Pinpoint the cell where the given text exists, returning its [X, Y] midpoint coordinate. 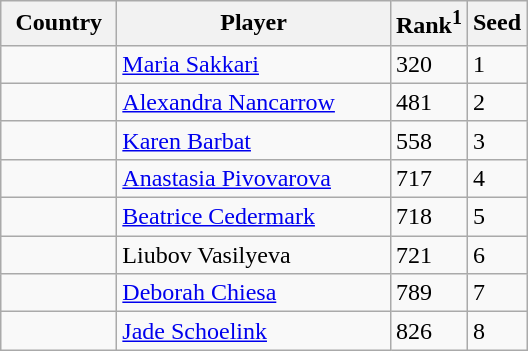
3 [496, 140]
8 [496, 331]
5 [496, 217]
481 [428, 102]
Player [254, 24]
717 [428, 178]
826 [428, 331]
4 [496, 178]
Liubov Vasilyeva [254, 255]
6 [496, 255]
Deborah Chiesa [254, 293]
Maria Sakkari [254, 64]
Rank1 [428, 24]
320 [428, 64]
558 [428, 140]
Jade Schoelink [254, 331]
Seed [496, 24]
Anastasia Pivovarova [254, 178]
Beatrice Cedermark [254, 217]
Country [59, 24]
Alexandra Nancarrow [254, 102]
718 [428, 217]
1 [496, 64]
2 [496, 102]
721 [428, 255]
Karen Barbat [254, 140]
7 [496, 293]
789 [428, 293]
